Return [x, y] of the center of cell containing provided text 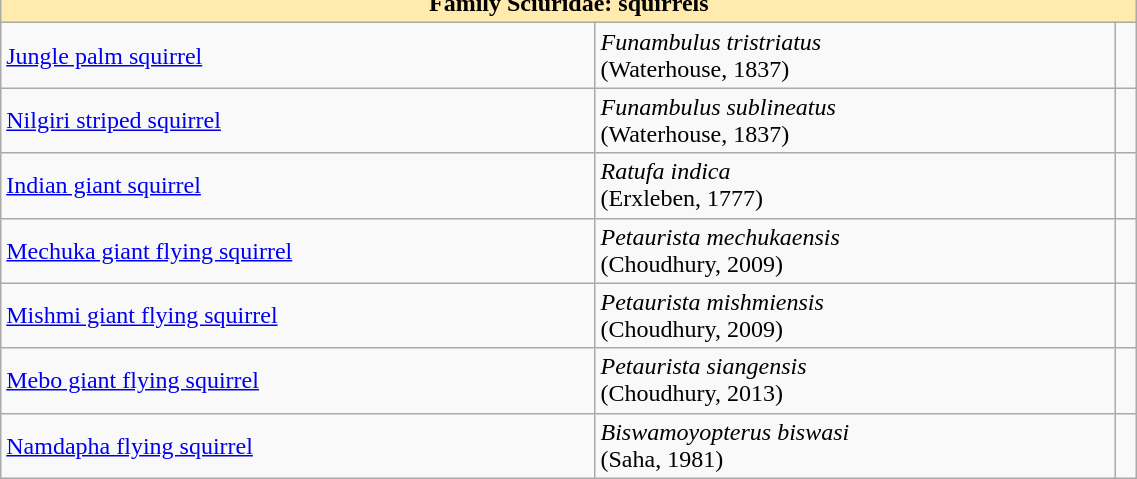
Mishmi giant flying squirrel [298, 316]
Biswamoyopterus biswasi(Saha, 1981) [855, 446]
Ratufa indica(Erxleben, 1777) [855, 186]
Petaurista mishmiensis(Choudhury, 2009) [855, 316]
Mechuka giant flying squirrel [298, 250]
Indian giant squirrel [298, 186]
Petaurista mechukaensis(Choudhury, 2009) [855, 250]
Jungle palm squirrel [298, 56]
Funambulus tristriatus(Waterhouse, 1837) [855, 56]
Nilgiri striped squirrel [298, 120]
Petaurista siangensis(Choudhury, 2013) [855, 380]
Funambulus sublineatus(Waterhouse, 1837) [855, 120]
Namdapha flying squirrel [298, 446]
Mebo giant flying squirrel [298, 380]
